Search for the cell housing the specified text and yield its (x, y) center coordinate. 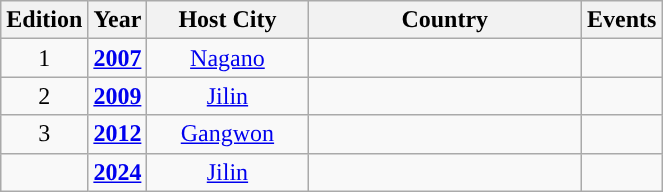
Year (118, 20)
2007 (118, 58)
Nagano (228, 58)
1 (44, 58)
2 (44, 96)
3 (44, 134)
Gangwon (228, 134)
Events (622, 20)
Host City (228, 20)
2009 (118, 96)
Edition (44, 20)
2012 (118, 134)
Country (445, 20)
2024 (118, 172)
